Output the [x, y] coordinate of the center of the cell containing the given text.  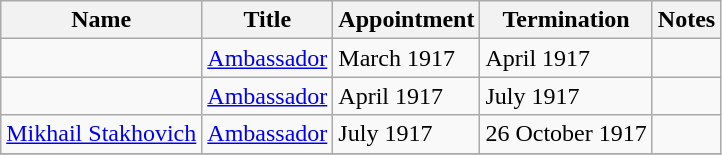
March 1917 [406, 58]
Mikhail Stakhovich [102, 134]
Name [102, 20]
Title [268, 20]
Notes [686, 20]
26 October 1917 [566, 134]
Appointment [406, 20]
Termination [566, 20]
